Capture the cell that displays the provided text and extract its (X, Y) central coordinate. 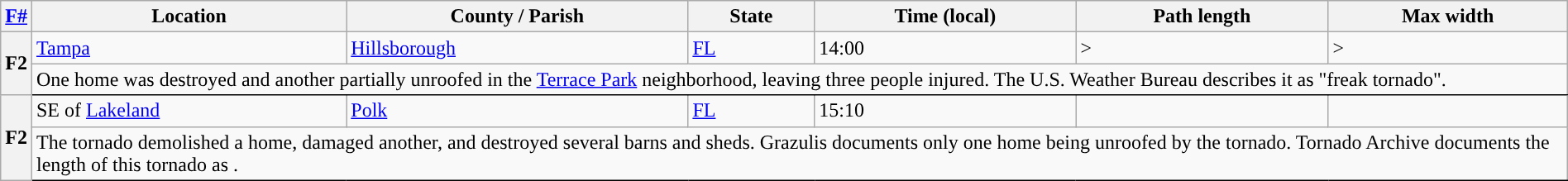
SE of Lakeland (189, 111)
State (751, 17)
Hillsborough (518, 48)
14:00 (945, 48)
Location (189, 17)
Tampa (189, 48)
Path length (1202, 17)
Time (local) (945, 17)
15:10 (945, 111)
County / Parish (518, 17)
Polk (518, 111)
F# (17, 17)
Max width (1447, 17)
